Capture the cell that displays the provided text and extract its [x, y] central coordinate. 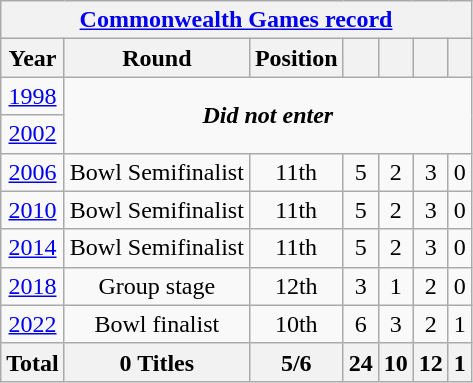
Round [156, 58]
Year [33, 58]
2010 [33, 210]
2006 [33, 172]
2014 [33, 248]
0 Titles [156, 362]
24 [360, 362]
Did not enter [268, 115]
2018 [33, 286]
6 [360, 324]
Position [296, 58]
Total [33, 362]
2022 [33, 324]
5/6 [296, 362]
Commonwealth Games record [236, 20]
10 [396, 362]
2002 [33, 134]
1998 [33, 96]
12 [430, 362]
Group stage [156, 286]
10th [296, 324]
Bowl finalist [156, 324]
12th [296, 286]
